Capture the cell that displays the provided text and extract its (X, Y) central coordinate. 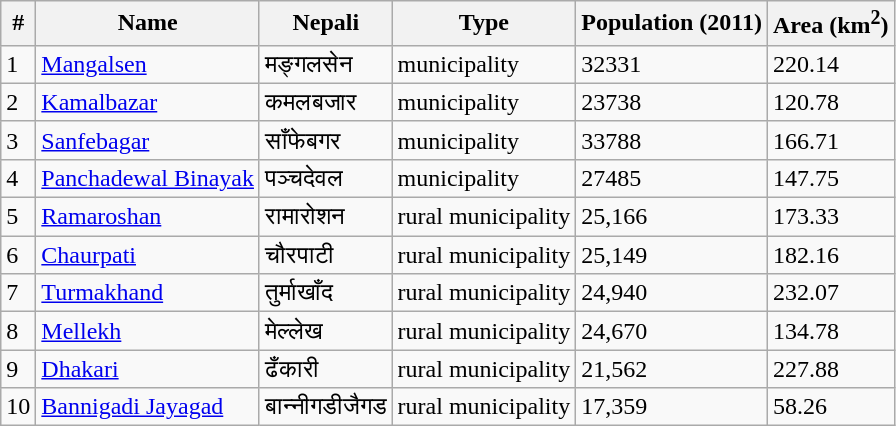
Name (148, 24)
134.78 (830, 331)
25,166 (672, 217)
मङ्गलसेन (326, 64)
मेल्लेख (326, 331)
220.14 (830, 64)
Chaurpati (148, 255)
27485 (672, 178)
173.33 (830, 217)
Turmakhand (148, 293)
32331 (672, 64)
साँफेबगर (326, 140)
# (18, 24)
चौरपाटी (326, 255)
9 (18, 369)
7 (18, 293)
58.26 (830, 407)
कमलबजार (326, 102)
17,359 (672, 407)
23738 (672, 102)
Kamalbazar (148, 102)
रामारोशन (326, 217)
Mangalsen (148, 64)
182.16 (830, 255)
1 (18, 64)
25,149 (672, 255)
Sanfebagar (148, 140)
120.78 (830, 102)
6 (18, 255)
Population (2011) (672, 24)
166.71 (830, 140)
Panchadewal Binayak (148, 178)
227.88 (830, 369)
8 (18, 331)
Type (484, 24)
10 (18, 407)
Nepali (326, 24)
3 (18, 140)
232.07 (830, 293)
Area (km2) (830, 24)
147.75 (830, 178)
21,562 (672, 369)
33788 (672, 140)
4 (18, 178)
5 (18, 217)
Mellekh (148, 331)
पञ्चदेवल (326, 178)
Bannigadi Jayagad (148, 407)
ढँकारी (326, 369)
Dhakari (148, 369)
Ramaroshan (148, 217)
तुर्माखाँद (326, 293)
2 (18, 102)
बान्नीगडीजैगड (326, 407)
24,940 (672, 293)
24,670 (672, 331)
